Locate the cell with the specified text and output its (x, y) center coordinate. 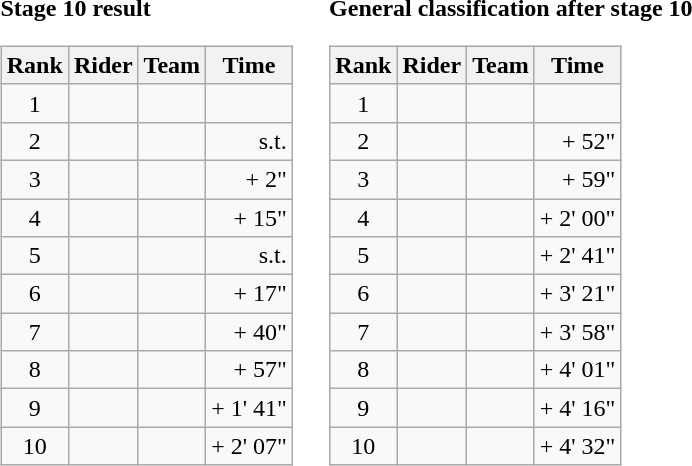
+ 57" (250, 370)
+ 52" (578, 141)
+ 4' 01" (578, 370)
+ 2' 00" (578, 217)
+ 17" (250, 294)
+ 2' 07" (250, 446)
+ 3' 21" (578, 294)
+ 3' 58" (578, 332)
+ 4' 32" (578, 446)
+ 1' 41" (250, 408)
+ 4' 16" (578, 408)
+ 15" (250, 217)
+ 2' 41" (578, 256)
+ 59" (578, 179)
+ 40" (250, 332)
+ 2" (250, 179)
